Determine the (x, y) coordinate at the center of the cell enclosing the given text.  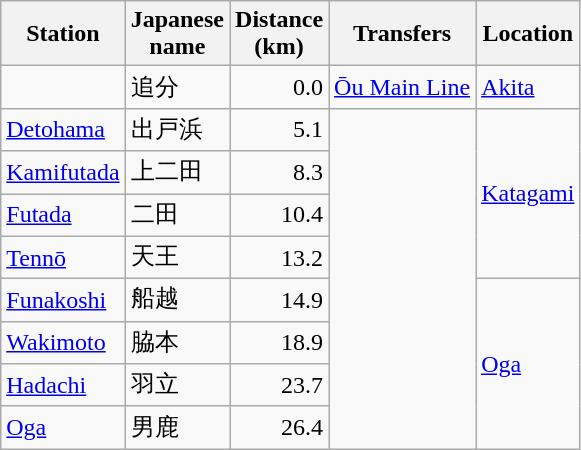
5.1 (280, 130)
追分 (177, 88)
Transfers (402, 34)
Ōu Main Line (402, 88)
出戸浜 (177, 130)
二田 (177, 216)
Katagami (528, 193)
羽立 (177, 386)
Hadachi (63, 386)
Futada (63, 216)
Detohama (63, 130)
Location (528, 34)
脇本 (177, 342)
8.3 (280, 172)
Akita (528, 88)
Station (63, 34)
18.9 (280, 342)
Distance(km) (280, 34)
10.4 (280, 216)
天王 (177, 258)
26.4 (280, 428)
Japanesename (177, 34)
Wakimoto (63, 342)
13.2 (280, 258)
Kamifutada (63, 172)
23.7 (280, 386)
14.9 (280, 300)
男鹿 (177, 428)
Tennō (63, 258)
上二田 (177, 172)
0.0 (280, 88)
Funakoshi (63, 300)
船越 (177, 300)
